Determine the (X, Y) coordinate at the center of the cell enclosing the given text.  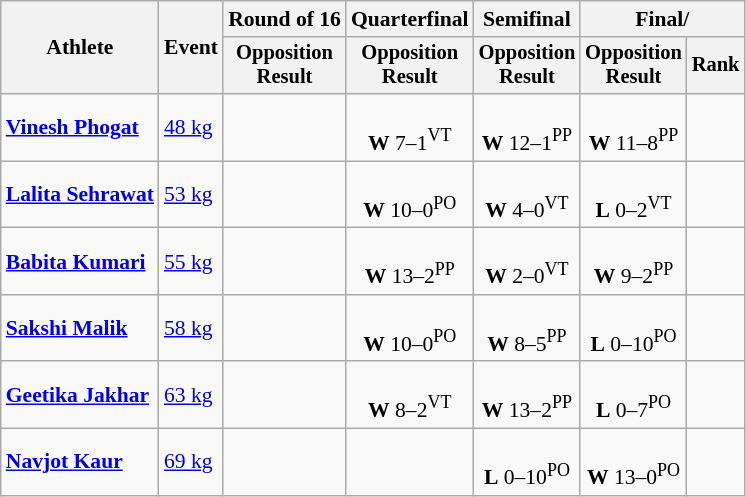
69 kg (191, 462)
63 kg (191, 396)
Sakshi Malik (80, 328)
Vinesh Phogat (80, 128)
W 8–5PP (528, 328)
Event (191, 48)
L 0–7PO (634, 396)
W 11–8PP (634, 128)
L 0–2VT (634, 194)
53 kg (191, 194)
Lalita Sehrawat (80, 194)
55 kg (191, 262)
Round of 16 (284, 19)
48 kg (191, 128)
W 12–1PP (528, 128)
58 kg (191, 328)
W 4–0VT (528, 194)
Navjot Kaur (80, 462)
Geetika Jakhar (80, 396)
Babita Kumari (80, 262)
Quarterfinal (410, 19)
Semifinal (528, 19)
Athlete (80, 48)
W 7–1VT (410, 128)
W 13–0PO (634, 462)
W 9–2PP (634, 262)
Rank (716, 66)
W 8–2VT (410, 396)
Final/ (662, 19)
W 2–0VT (528, 262)
